Output the (x, y) coordinate of the center of the cell containing the given text.  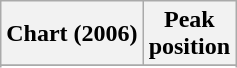
Chart (2006) (72, 34)
Peakposition (189, 34)
